Scan for the cell matching the given text and deliver its [x, y] coordinate at center. 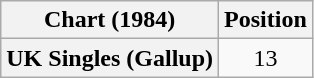
Position [266, 20]
13 [266, 58]
Chart (1984) [110, 20]
UK Singles (Gallup) [110, 58]
